Search for the cell housing the specified text and yield its (X, Y) center coordinate. 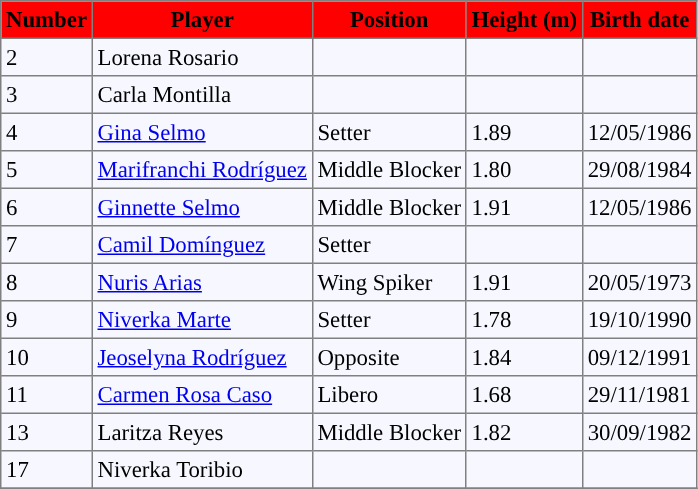
1.78 (524, 320)
3 (47, 95)
8 (47, 282)
2 (47, 57)
Lorena Rosario (202, 57)
Camil Domínguez (202, 245)
Player (202, 20)
Height (m) (524, 20)
10 (47, 357)
Birth date (639, 20)
Ginnette Selmo (202, 207)
29/08/1984 (639, 170)
Gina Selmo (202, 132)
Opposite (389, 357)
1.68 (524, 395)
Marifranchi Rodríguez (202, 170)
Position (389, 20)
Laritza Reyes (202, 432)
Nuris Arias (202, 282)
1.80 (524, 170)
Carla Montilla (202, 95)
20/05/1973 (639, 282)
Niverka Marte (202, 320)
7 (47, 245)
Wing Spiker (389, 282)
29/11/1981 (639, 395)
Niverka Toribio (202, 470)
Libero (389, 395)
30/09/1982 (639, 432)
4 (47, 132)
17 (47, 470)
13 (47, 432)
Number (47, 20)
Jeoselyna Rodríguez (202, 357)
6 (47, 207)
1.89 (524, 132)
Carmen Rosa Caso (202, 395)
5 (47, 170)
1.84 (524, 357)
19/10/1990 (639, 320)
11 (47, 395)
1.82 (524, 432)
9 (47, 320)
09/12/1991 (639, 357)
